Scan for the cell matching the given text and deliver its [x, y] coordinate at center. 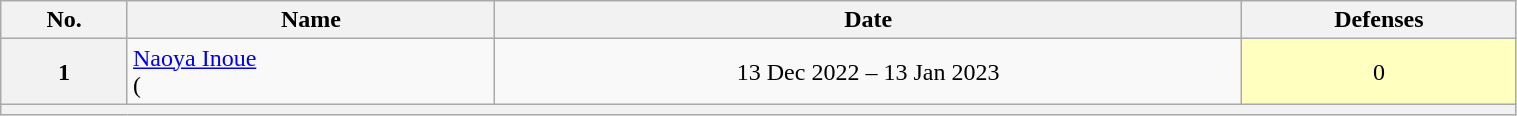
1 [64, 72]
0 [1379, 72]
No. [64, 20]
Name [310, 20]
Naoya Inoue( [310, 72]
Defenses [1379, 20]
13 Dec 2022 – 13 Jan 2023 [868, 72]
Date [868, 20]
